Output the (X, Y) coordinate of the center of the cell containing the given text.  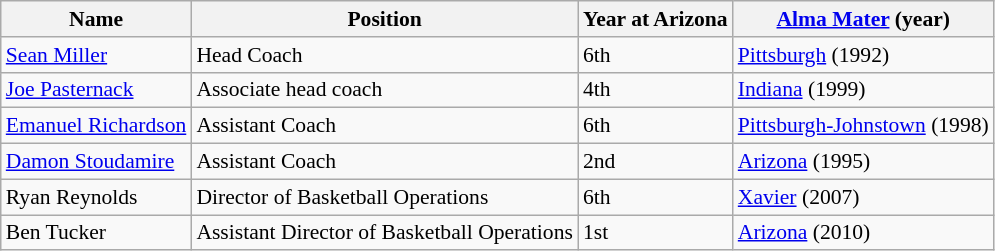
Ryan Reynolds (96, 197)
Indiana (1999) (864, 90)
Name (96, 19)
Damon Stoudamire (96, 162)
1st (656, 233)
Associate head coach (384, 90)
Emanuel Richardson (96, 126)
Assistant Director of Basketball Operations (384, 233)
Year at Arizona (656, 19)
4th (656, 90)
Arizona (1995) (864, 162)
Position (384, 19)
Sean Miller (96, 55)
Director of Basketball Operations (384, 197)
Alma Mater (year) (864, 19)
Xavier (2007) (864, 197)
Head Coach (384, 55)
Ben Tucker (96, 233)
Joe Pasternack (96, 90)
Pittsburgh (1992) (864, 55)
Arizona (2010) (864, 233)
Pittsburgh-Johnstown (1998) (864, 126)
2nd (656, 162)
